Scan for the cell matching the given text and deliver its [x, y] coordinate at center. 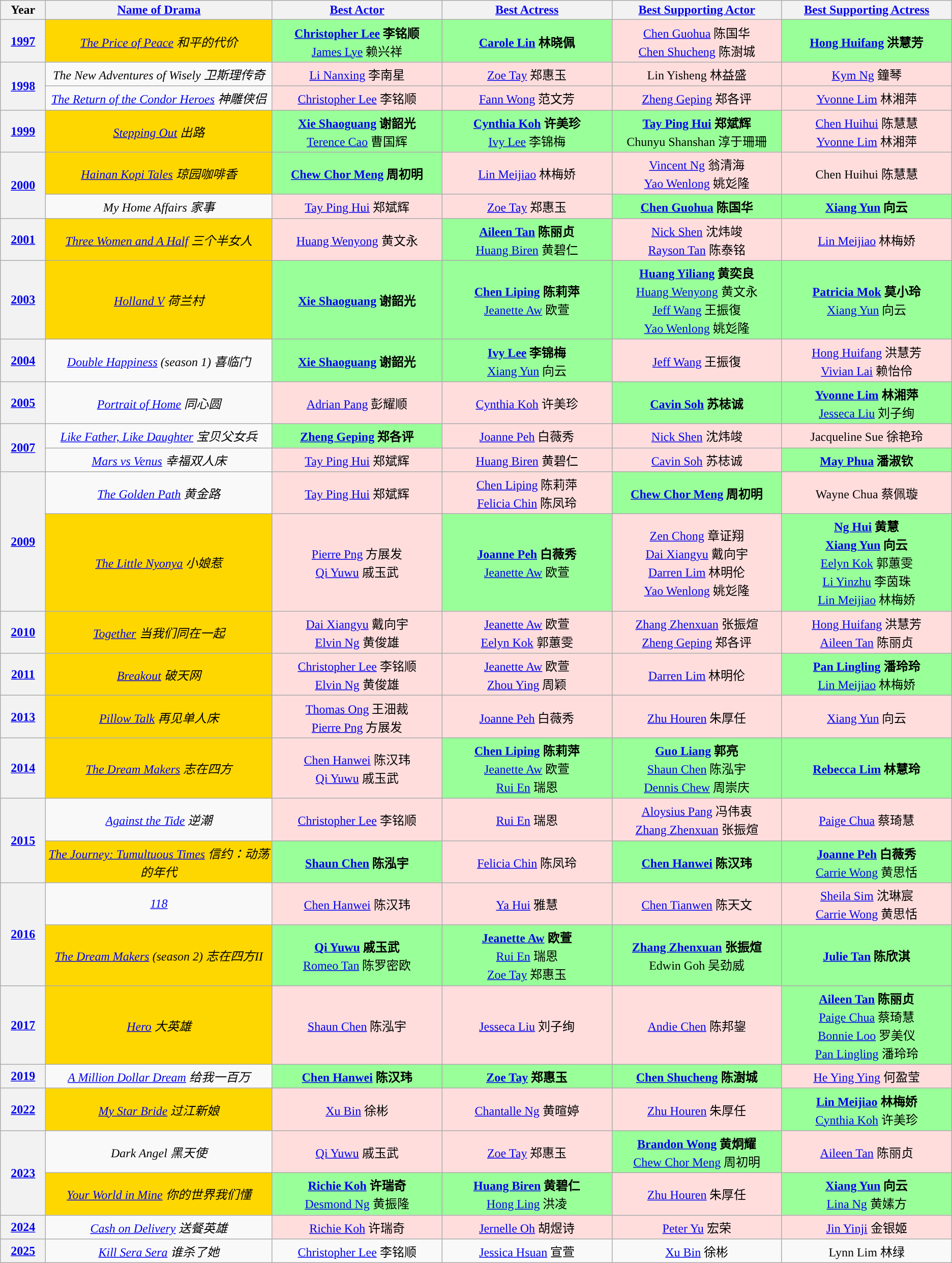
2001 [23, 239]
Year [23, 10]
Li Nanxing 李南星 [357, 74]
Your World in Mine 你的世界我们懂 [159, 1194]
Andie Chen 陈邦鋆 [697, 1025]
The Return of the Condor Heroes 神雕侠侣 [159, 98]
Pillow Talk 再见单人床 [159, 717]
Xiang Yun 向云Lina Ng 黄嫊方 [867, 1194]
Pierre Png 方展发Qi Yuwu 戚玉武 [357, 562]
1998 [23, 86]
Jeanette Aw 欧萱Rui En 瑞恩Zoe Tay 郑惠玉 [527, 955]
Darren Lim 林明伦 [697, 674]
Yvonne Lim 林湘萍 [867, 98]
Chen Liping 陈莉萍Felicia Chin 陈凤玲 [527, 493]
Felicia Chin 陈凤玲 [527, 861]
2000 [23, 185]
Best Supporting Actress [867, 10]
2016 [23, 934]
May Phua 潘淑钦 [867, 460]
Best Actor [357, 10]
Xie Shaoguang 谢韶光Terence Cao 曹国辉 [357, 131]
Jessica Hsuan 宣萱 [527, 1251]
Peter Yu 宏荣 [697, 1227]
Mars vs Venus 幸福双人床 [159, 460]
Hero 大英雄 [159, 1025]
Best Supporting Actor [697, 10]
2004 [23, 360]
2007 [23, 447]
Huang Biren 黄碧仁 [527, 460]
Ya Hui 雅慧 [527, 904]
Aloysius Pang 冯伟衷Zhang Zhenxuan 张振煊 [697, 820]
Aileen Tan 陈丽贞 [867, 1151]
2010 [23, 633]
Carole Lin 林晓佩 [527, 41]
Double Happiness (season 1) 喜临门 [159, 360]
Cynthia Koh 许美珍Ivy Lee 李锦梅 [527, 131]
Aileen Tan 陈丽贞Paige Chua 蔡琦慧Bonnie Loo 罗美仪Pan Lingling 潘玲玲 [867, 1025]
Julie Tan 陈欣淇 [867, 955]
The Dream Makers 志在四方 [159, 768]
118 [159, 904]
The New Adventures of Wisely 卫斯理传奇 [159, 74]
2022 [23, 1109]
Jernelle Oh 胡煜诗 [527, 1227]
Hainan Kopi Tales 琼园咖啡香 [159, 173]
Chen Guohua 陈国华 [697, 206]
Dai Xiangyu 戴向宇Elvin Ng 黄俊雄 [357, 633]
The Journey: Tumultuous Times 信约：动荡的年代 [159, 861]
Name of Drama [159, 10]
The Golden Path 黄金路 [159, 493]
Paige Chua 蔡琦慧 [867, 820]
Ng Hui 黄慧Xiang Yun 向云Eelyn Kok 郭蕙雯Li Yinzhu 李茵珠Lin Meijiao 林梅娇 [867, 562]
Chen Liping 陈莉萍Jeanette Aw 欧萱 [527, 300]
Richie Koh 许瑞奇 [357, 1227]
Breakout 破天网 [159, 674]
Ivy Lee 李锦梅Xiang Yun 向云 [527, 360]
Brandon Wong 黄炯耀Chew Chor Meng 周初明 [697, 1151]
1997 [23, 41]
Cash on Delivery 送餐英雄 [159, 1227]
Zhang Zhenxuan 张振煊Edwin Goh 吴劲威 [697, 955]
Hong Huifang 洪慧芳Aileen Tan 陈丽贞 [867, 633]
Chen Liping 陈莉萍Jeanette Aw 欧萱Rui En 瑞恩 [527, 768]
Jeff Wang 王振復 [697, 360]
Chen Huihui 陈慧慧 [867, 173]
Jeanette Aw 欧萱Zhou Ying 周颖 [527, 674]
Aileen Tan 陈丽贞Huang Biren 黄碧仁 [527, 239]
A Million Dollar Dream 给我一百万 [159, 1076]
2015 [23, 840]
Huang Wenyong 黄文永 [357, 239]
Chen Hanwei 陈汉玮Qi Yuwu 戚玉武 [357, 768]
My Star Bride 过江新娘 [159, 1109]
Huang Biren 黄碧仁Hong Ling 洪凌 [527, 1194]
Tay Ping Hui 郑斌辉Chunyu Shanshan 淳于珊珊 [697, 131]
2013 [23, 717]
Adrian Pang 彭耀顺 [357, 403]
Chen Guohua 陈国华Chen Shucheng 陈澍城 [697, 41]
Jesseca Liu 刘子绚 [527, 1025]
Qi Yuwu 戚玉武Romeo Tan 陈罗密欧 [357, 955]
2011 [23, 674]
Chantalle Ng 黄暄婷 [527, 1109]
Thomas Ong 王沺裁Pierre Png 方展发 [357, 717]
Cynthia Koh 许美珍 [527, 403]
Lin Yisheng 林益盛 [697, 74]
Huang Yiliang 黄奕良Huang Wenyong 黄文永Jeff Wang 王振復Yao Wenlong 姚彣隆 [697, 300]
My Home Affairs 家事 [159, 206]
Chen Shucheng 陈澍城 [697, 1076]
2003 [23, 300]
2019 [23, 1076]
2024 [23, 1227]
Yvonne Lim 林湘萍Jesseca Liu 刘子绚 [867, 403]
2009 [23, 542]
Zhang Zhenxuan 张振煊Zheng Geping 郑各评 [697, 633]
Guo Liang 郭亮Shaun Chen 陈泓宇Dennis Chew 周崇庆 [697, 768]
Portrait of Home 同心圆 [159, 403]
Pan Lingling 潘玲玲Lin Meijiao 林梅娇 [867, 674]
Dark Angel 黑天使 [159, 1151]
Jacqueline Sue 徐艳玲 [867, 435]
Vincent Ng 翁清海Yao Wenlong 姚彣隆 [697, 173]
Lynn Lim 林绿 [867, 1251]
Jeanette Aw 欧萱Eelyn Kok 郭蕙雯 [527, 633]
2023 [23, 1172]
Nick Shen 沈炜竣 [697, 435]
Chen Tianwen 陈天文 [697, 904]
Jin Yinji 金银姬 [867, 1227]
Joanne Peh 白薇秀Jeanette Aw 欧萱 [527, 562]
Against the Tide 逆潮 [159, 820]
Three Women and A Half 三个半女人 [159, 239]
The Little Nyonya 小娘惹 [159, 562]
2025 [23, 1251]
Christopher Lee 李铭顺 James Lye 赖兴祥 [357, 41]
Lin Meijiao 林梅娇Cynthia Koh 许美珍 [867, 1109]
Sheila Sim 沈琳宸Carrie Wong 黄思恬 [867, 904]
Hong Huifang 洪慧芳 [867, 41]
Like Father, Like Daughter 宝贝父女兵 [159, 435]
Rebecca Lim 林慧玲 [867, 768]
He Ying Ying 何盈莹 [867, 1076]
Richie Koh 许瑞奇Desmond Ng 黄振隆 [357, 1194]
Qi Yuwu 戚玉武 [357, 1151]
Zen Chong 章证翔Dai Xiangyu 戴向宇Darren Lim 林明伦Yao Wenlong 姚彣隆 [697, 562]
2014 [23, 768]
Christopher Lee 李铭顺Elvin Ng 黄俊雄 [357, 674]
The Dream Makers (season 2) 志在四方II [159, 955]
1999 [23, 131]
Together 当我们同在一起 [159, 633]
Patricia Mok 莫小玲Xiang Yun 向云 [867, 300]
The Price of Peace 和平的代价 [159, 41]
Stepping Out 出路 [159, 131]
Kill Sera Sera 谁杀了她 [159, 1251]
Rui En 瑞恩 [527, 820]
2005 [23, 403]
Wayne Chua 蔡佩璇 [867, 493]
Best Actress [527, 10]
Chen Huihui 陈慧慧Yvonne Lim 林湘萍 [867, 131]
Hong Huifang 洪慧芳Vivian Lai 赖怡伶 [867, 360]
Holland V 荷兰村 [159, 300]
2017 [23, 1025]
Fann Wong 范文芳 [527, 98]
Joanne Peh 白薇秀Carrie Wong 黄思恬 [867, 861]
Nick Shen 沈炜竣Rayson Tan 陈泰铭 [697, 239]
Kym Ng 鐘琴 [867, 74]
